Capture the cell that displays the provided text and extract its (x, y) central coordinate. 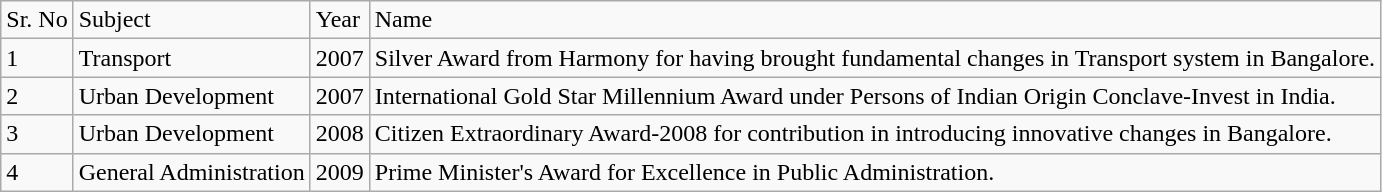
4 (37, 172)
General Administration (192, 172)
3 (37, 134)
Year (340, 20)
Silver Award from Harmony for having brought fundamental changes in Transport system in Bangalore. (874, 58)
Sr. No (37, 20)
Name (874, 20)
Citizen Extraordinary Award-2008 for contribution in introducing innovative changes in Bangalore. (874, 134)
Transport (192, 58)
International Gold Star Millennium Award under Persons of Indian Origin Conclave-Invest in India. (874, 96)
1 (37, 58)
Subject (192, 20)
Prime Minister's Award for Excellence in Public Administration. (874, 172)
2 (37, 96)
2009 (340, 172)
2008 (340, 134)
